Return the (X, Y) coordinate for the center point of the cell that contains the specified text.  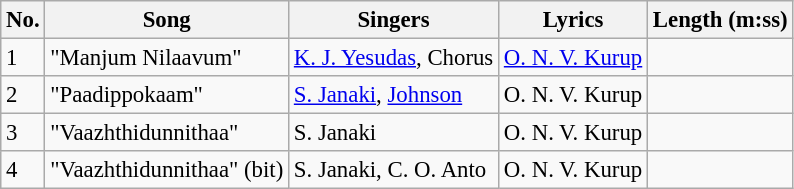
"Vaazhthidunnithaa" (bit) (167, 170)
No. (23, 20)
K. J. Yesudas, Chorus (394, 58)
Singers (394, 20)
1 (23, 58)
Song (167, 20)
"Manjum Nilaavum" (167, 58)
Lyrics (574, 20)
4 (23, 170)
S. Janaki, Johnson (394, 95)
S. Janaki, C. O. Anto (394, 170)
2 (23, 95)
Length (m:ss) (720, 20)
3 (23, 133)
S. Janaki (394, 133)
"Paadippokaam" (167, 95)
"Vaazhthidunnithaa" (167, 133)
